Extract the (X, Y) coordinate from the center of the cell holding the provided text.  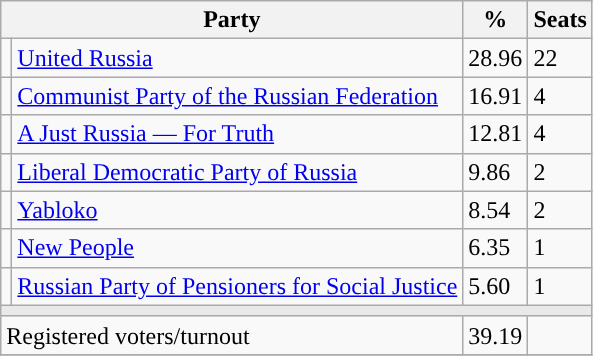
Liberal Democratic Party of Russia (238, 172)
12.81 (496, 134)
New People (238, 248)
22 (560, 58)
6.35 (496, 248)
United Russia (238, 58)
Seats (560, 20)
Yabloko (238, 210)
5.60 (496, 286)
28.96 (496, 58)
Communist Party of the Russian Federation (238, 96)
8.54 (496, 210)
Russian Party of Pensioners for Social Justice (238, 286)
9.86 (496, 172)
Registered voters/turnout (232, 335)
A Just Russia — For Truth (238, 134)
16.91 (496, 96)
39.19 (496, 335)
% (496, 20)
Party (232, 20)
